Return (x, y) of the center of cell containing provided text 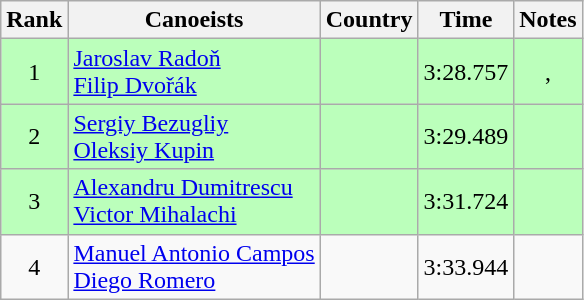
Alexandru DumitrescuVictor Mihalachi (194, 202)
Notes (548, 20)
3:29.489 (466, 136)
Rank (34, 20)
1 (34, 72)
4 (34, 266)
Canoeists (194, 20)
3:28.757 (466, 72)
3:31.724 (466, 202)
, (548, 72)
Country (369, 20)
Jaroslav RadoňFilip Dvořák (194, 72)
Sergiy BezugliyOleksiy Kupin (194, 136)
3:33.944 (466, 266)
3 (34, 202)
2 (34, 136)
Time (466, 20)
Manuel Antonio CamposDiego Romero (194, 266)
